Search for the cell housing the specified text and yield its (X, Y) center coordinate. 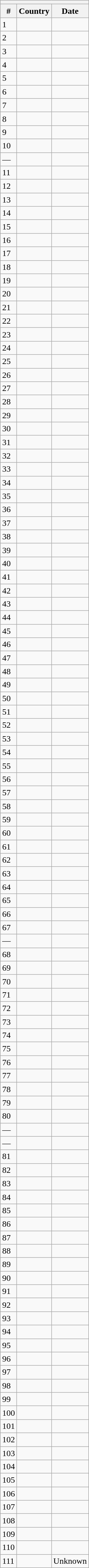
31 (8, 442)
67 (8, 927)
92 (8, 1305)
100 (8, 1413)
10 (8, 146)
69 (8, 968)
39 (8, 550)
95 (8, 1345)
102 (8, 1439)
110 (8, 1547)
63 (8, 874)
2 (8, 38)
Date (70, 11)
33 (8, 469)
103 (8, 1453)
38 (8, 536)
29 (8, 415)
30 (8, 429)
49 (8, 685)
46 (8, 644)
65 (8, 901)
88 (8, 1251)
61 (8, 847)
# (8, 11)
26 (8, 375)
12 (8, 186)
42 (8, 590)
37 (8, 523)
45 (8, 631)
36 (8, 510)
98 (8, 1386)
27 (8, 388)
80 (8, 1116)
22 (8, 321)
47 (8, 658)
71 (8, 995)
51 (8, 712)
34 (8, 483)
93 (8, 1318)
48 (8, 671)
60 (8, 833)
101 (8, 1426)
62 (8, 860)
35 (8, 496)
55 (8, 766)
79 (8, 1103)
53 (8, 739)
64 (8, 887)
40 (8, 563)
105 (8, 1480)
Unknown (70, 1561)
21 (8, 307)
1 (8, 24)
44 (8, 618)
66 (8, 914)
58 (8, 806)
5 (8, 78)
4 (8, 65)
72 (8, 1008)
109 (8, 1534)
52 (8, 725)
111 (8, 1561)
73 (8, 1022)
41 (8, 577)
107 (8, 1507)
83 (8, 1183)
99 (8, 1399)
85 (8, 1210)
18 (8, 267)
87 (8, 1238)
9 (8, 132)
14 (8, 213)
57 (8, 792)
108 (8, 1521)
68 (8, 954)
94 (8, 1332)
15 (8, 227)
50 (8, 698)
70 (8, 981)
11 (8, 173)
86 (8, 1224)
91 (8, 1291)
32 (8, 456)
43 (8, 604)
84 (8, 1197)
81 (8, 1157)
28 (8, 402)
13 (8, 200)
76 (8, 1062)
75 (8, 1049)
56 (8, 779)
96 (8, 1359)
106 (8, 1494)
104 (8, 1467)
23 (8, 334)
25 (8, 361)
82 (8, 1170)
20 (8, 294)
Country (34, 11)
24 (8, 348)
59 (8, 820)
17 (8, 254)
16 (8, 240)
54 (8, 752)
7 (8, 105)
74 (8, 1035)
97 (8, 1372)
89 (8, 1265)
19 (8, 280)
3 (8, 51)
77 (8, 1076)
6 (8, 92)
8 (8, 119)
78 (8, 1089)
90 (8, 1278)
